Provide the (x, y) coordinate of the cell's center where the given text is located.  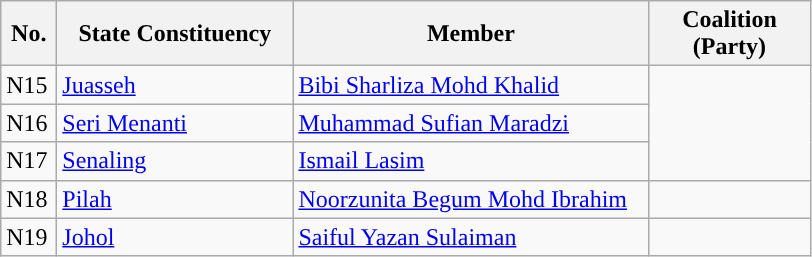
Muhammad Sufian Maradzi (471, 123)
Bibi Sharliza Mohd Khalid (471, 85)
Member (471, 34)
N16 (29, 123)
Saiful Yazan Sulaiman (471, 237)
N15 (29, 85)
State Constituency (175, 34)
Seri Menanti (175, 123)
Pilah (175, 199)
Coalition (Party) (730, 34)
N19 (29, 237)
No. (29, 34)
Johol (175, 237)
Noorzunita Begum Mohd Ibrahim (471, 199)
Juasseh (175, 85)
N17 (29, 161)
Ismail Lasim (471, 161)
Senaling (175, 161)
N18 (29, 199)
